Capture the cell that displays the provided text and extract its (x, y) central coordinate. 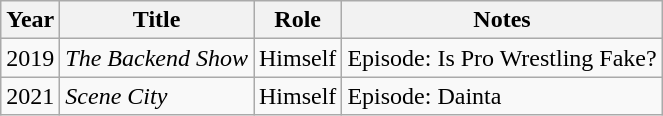
Role (298, 20)
Episode: Dainta (502, 96)
Scene City (157, 96)
2021 (30, 96)
The Backend Show (157, 58)
Episode: Is Pro Wrestling Fake? (502, 58)
Title (157, 20)
2019 (30, 58)
Year (30, 20)
Notes (502, 20)
